Return [x, y] of the center of cell containing provided text 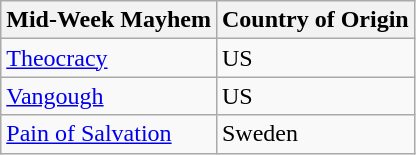
Theocracy [109, 58]
Country of Origin [315, 20]
Pain of Salvation [109, 134]
Vangough [109, 96]
Sweden [315, 134]
Mid-Week Mayhem [109, 20]
